Search for the cell housing the specified text and yield its [x, y] center coordinate. 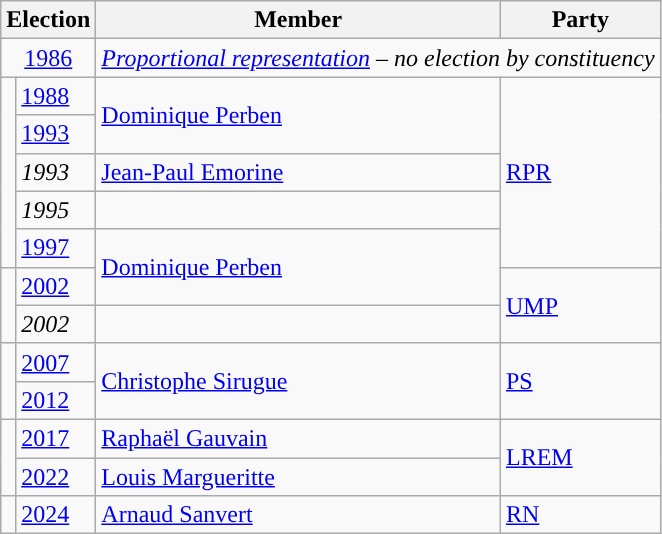
PS [580, 381]
Party [580, 20]
2024 [56, 515]
Christophe Sirugue [298, 381]
Arnaud Sanvert [298, 515]
RN [580, 515]
Election [48, 20]
1997 [56, 248]
Jean-Paul Emorine [298, 172]
2007 [56, 362]
1986 [48, 58]
LREM [580, 457]
2017 [56, 438]
UMP [580, 305]
2022 [56, 477]
Member [298, 20]
1995 [56, 210]
RPR [580, 172]
1988 [56, 96]
Proportional representation – no election by constituency [378, 58]
Raphaël Gauvain [298, 438]
2012 [56, 400]
Louis Margueritte [298, 477]
